Return the [X, Y] coordinate for the center point of the cell that contains the specified text.  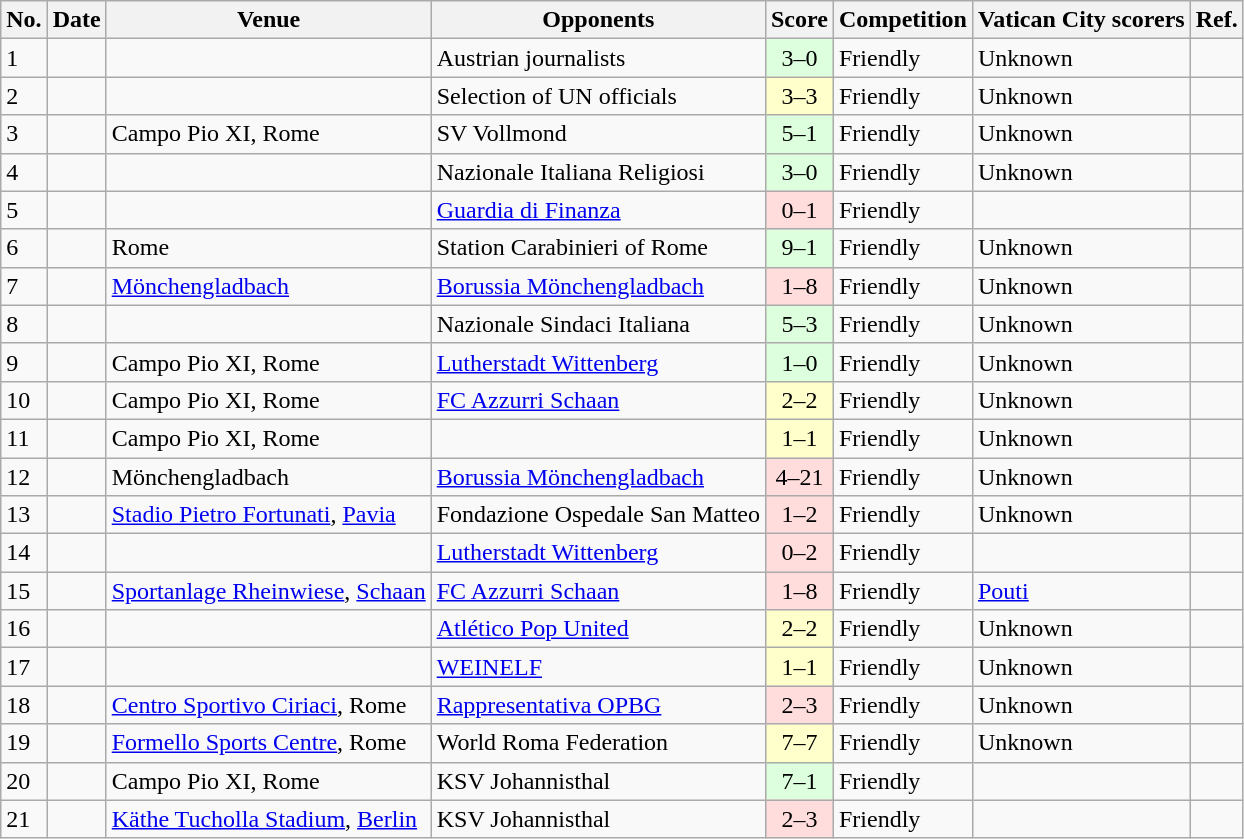
1–0 [799, 362]
20 [24, 781]
5 [24, 210]
9–1 [799, 248]
7 [24, 286]
Competition [902, 20]
World Roma Federation [598, 743]
10 [24, 400]
7–7 [799, 743]
Opponents [598, 20]
5–3 [799, 324]
Selection of UN officials [598, 96]
Pouti [1081, 591]
16 [24, 629]
Nazionale Sindaci Italiana [598, 324]
Stadio Pietro Fortunati, Pavia [268, 515]
0–1 [799, 210]
21 [24, 819]
SV Vollmond [598, 134]
14 [24, 553]
17 [24, 667]
WEINELF [598, 667]
3–3 [799, 96]
13 [24, 515]
No. [24, 20]
11 [24, 438]
0–2 [799, 553]
4 [24, 172]
9 [24, 362]
Rappresentativa OPBG [598, 705]
Nazionale Italiana Religiosi [598, 172]
2 [24, 96]
Ref. [1216, 20]
Rome [268, 248]
1 [24, 58]
1–2 [799, 515]
Centro Sportivo Ciriaci, Rome [268, 705]
8 [24, 324]
Guardia di Finanza [598, 210]
19 [24, 743]
Score [799, 20]
Vatican City scorers [1081, 20]
3 [24, 134]
Fondazione Ospedale San Matteo [598, 515]
4–21 [799, 477]
Station Carabinieri of Rome [598, 248]
Sportanlage Rheinwiese, Schaan [268, 591]
Austrian journalists [598, 58]
18 [24, 705]
12 [24, 477]
6 [24, 248]
Käthe Tucholla Stadium, Berlin [268, 819]
7–1 [799, 781]
15 [24, 591]
5–1 [799, 134]
Venue [268, 20]
Atlético Pop United [598, 629]
Formello Sports Centre, Rome [268, 743]
Date [76, 20]
